Identify which cell holds the provided text, then report its [x, y] central coordinate. 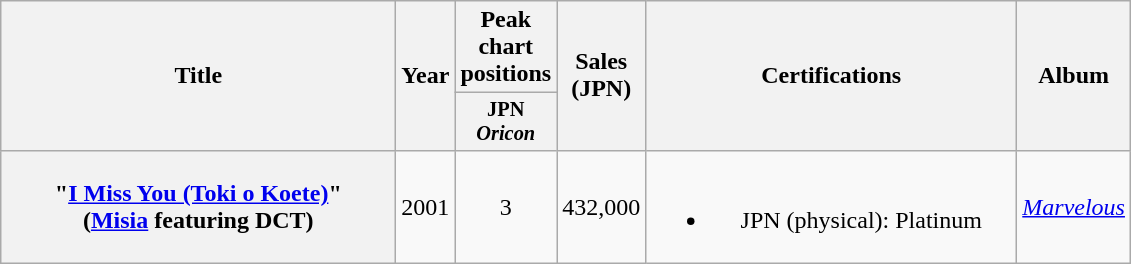
Year [426, 76]
432,000 [602, 206]
Sales(JPN) [602, 76]
2001 [426, 206]
Certifications [832, 76]
3 [506, 206]
Title [198, 76]
JPN (physical): Platinum [832, 206]
Album [1074, 76]
"I Miss You (Toki o Koete)"(Misia featuring DCT) [198, 206]
JPNOricon [506, 122]
Peak chart positions [506, 47]
Marvelous [1074, 206]
